For the text-containing cell, return its midpoint in [x, y] coordinate format. 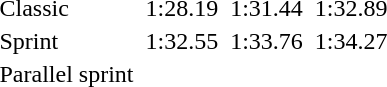
1:32.55 [182, 41]
1:33.76 [267, 41]
